Detect which cell encompasses the target text, then output its [x, y] center coordinate. 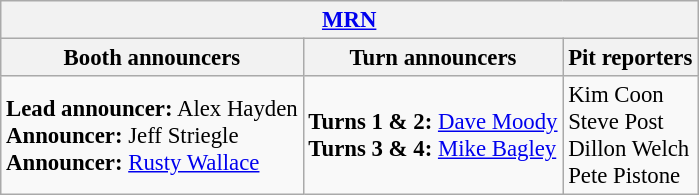
Turns 1 & 2: Dave MoodyTurns 3 & 4: Mike Bagley [433, 136]
Pit reporters [630, 58]
Kim CoonSteve PostDillon WelchPete Pistone [630, 136]
Booth announcers [152, 58]
Lead announcer: Alex HaydenAnnouncer: Jeff StriegleAnnouncer: Rusty Wallace [152, 136]
MRN [350, 20]
Turn announcers [433, 58]
